Pinpoint the cell where the given text exists, returning its [X, Y] midpoint coordinate. 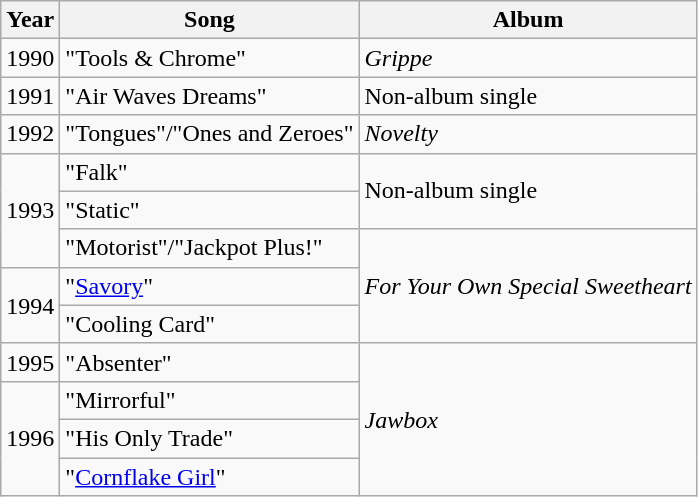
"Cornflake Girl" [210, 477]
1996 [30, 438]
"Mirrorful" [210, 400]
1991 [30, 96]
"Static" [210, 210]
1995 [30, 362]
1993 [30, 210]
Novelty [528, 134]
"Motorist"/"Jackpot Plus!" [210, 248]
Grippe [528, 58]
"Absenter" [210, 362]
Song [210, 20]
Album [528, 20]
"Tongues"/"Ones and Zeroes" [210, 134]
1994 [30, 305]
"His Only Trade" [210, 438]
"Tools & Chrome" [210, 58]
Jawbox [528, 419]
Year [30, 20]
1990 [30, 58]
"Cooling Card" [210, 324]
For Your Own Special Sweetheart [528, 286]
"Air Waves Dreams" [210, 96]
"Falk" [210, 172]
"Savory" [210, 286]
1992 [30, 134]
